Search for the cell housing the specified text and yield its [X, Y] center coordinate. 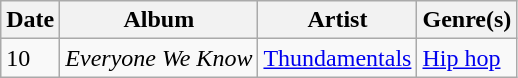
Album [159, 20]
Date [30, 20]
10 [30, 58]
Hip hop [467, 58]
Genre(s) [467, 20]
Everyone We Know [159, 58]
Thundamentals [338, 58]
Artist [338, 20]
